Detect which cell encompasses the target text, then output its (X, Y) center coordinate. 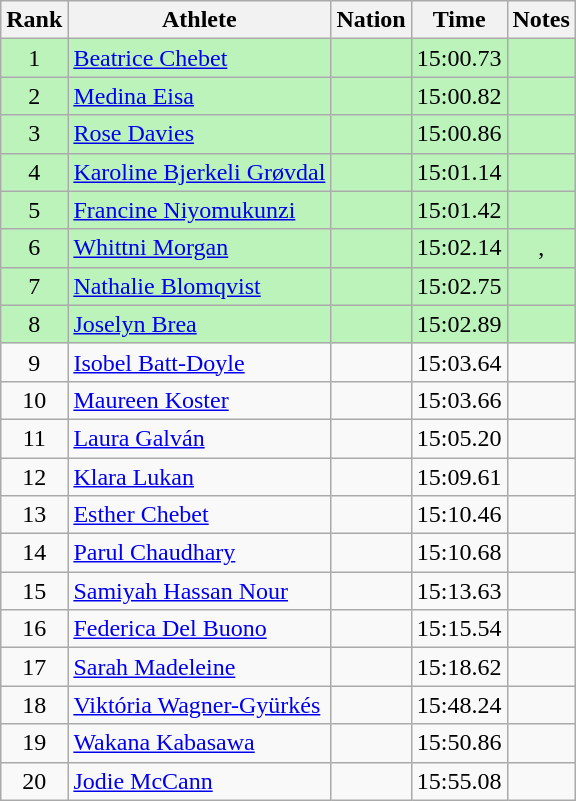
Jodie McCann (200, 781)
13 (34, 515)
20 (34, 781)
17 (34, 667)
15:55.08 (459, 781)
, (541, 248)
15:18.62 (459, 667)
15:01.14 (459, 172)
3 (34, 134)
15:01.42 (459, 210)
15:03.66 (459, 400)
15:03.64 (459, 362)
15:02.89 (459, 324)
Rank (34, 20)
15:50.86 (459, 743)
15:10.68 (459, 553)
Klara Lukan (200, 477)
Wakana Kabasawa (200, 743)
15:05.20 (459, 438)
15:10.46 (459, 515)
Francine Niyomukunzi (200, 210)
14 (34, 553)
Federica Del Buono (200, 629)
15:13.63 (459, 591)
Nathalie Blomqvist (200, 286)
Medina Eisa (200, 96)
Parul Chaudhary (200, 553)
15:02.14 (459, 248)
8 (34, 324)
15:00.82 (459, 96)
Beatrice Chebet (200, 58)
15:02.75 (459, 286)
Notes (541, 20)
11 (34, 438)
15:48.24 (459, 705)
Viktória Wagner-Gyürkés (200, 705)
Maureen Koster (200, 400)
6 (34, 248)
9 (34, 362)
15 (34, 591)
12 (34, 477)
19 (34, 743)
5 (34, 210)
Athlete (200, 20)
15:00.86 (459, 134)
16 (34, 629)
Isobel Batt-Doyle (200, 362)
Laura Galván (200, 438)
2 (34, 96)
15:00.73 (459, 58)
Joselyn Brea (200, 324)
Time (459, 20)
Samiyah Hassan Nour (200, 591)
Rose Davies (200, 134)
18 (34, 705)
4 (34, 172)
7 (34, 286)
Nation (371, 20)
Sarah Madeleine (200, 667)
10 (34, 400)
Esther Chebet (200, 515)
Karoline Bjerkeli Grøvdal (200, 172)
15:15.54 (459, 629)
1 (34, 58)
15:09.61 (459, 477)
Whittni Morgan (200, 248)
